Detect which cell encompasses the target text, then output its [x, y] center coordinate. 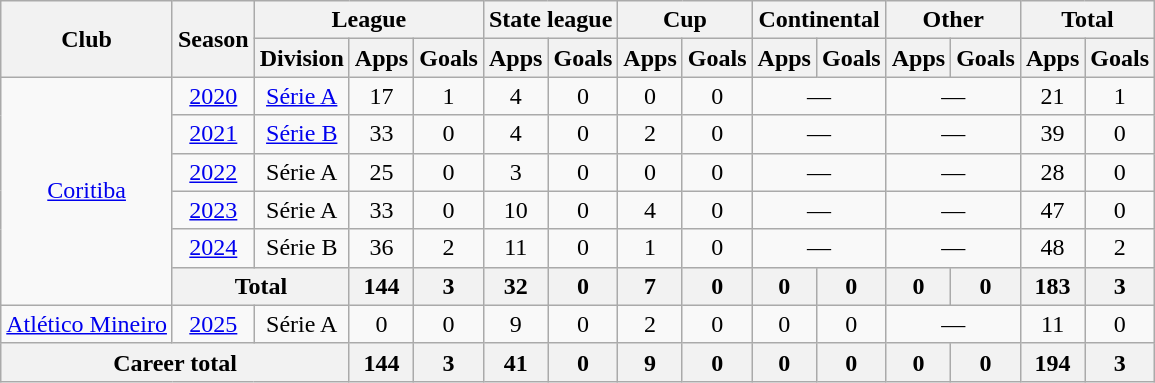
28 [1052, 172]
Career total [176, 362]
Atlético Mineiro [87, 324]
48 [1052, 248]
36 [381, 248]
21 [1052, 96]
Continental [819, 20]
41 [515, 362]
Club [87, 39]
2023 [213, 210]
194 [1052, 362]
2025 [213, 324]
Division [302, 58]
2021 [213, 134]
17 [381, 96]
32 [515, 286]
Cup [685, 20]
183 [1052, 286]
2024 [213, 248]
Coritiba [87, 191]
7 [650, 286]
39 [1052, 134]
State league [550, 20]
League [368, 20]
25 [381, 172]
Season [213, 39]
10 [515, 210]
2022 [213, 172]
47 [1052, 210]
Other [953, 20]
2020 [213, 96]
